Identify which cell holds the provided text, then report its (x, y) central coordinate. 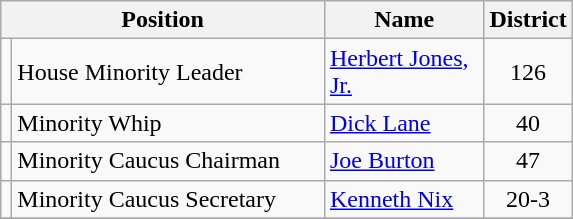
Minority Caucus Secretary (168, 199)
Dick Lane (404, 123)
Minority Caucus Chairman (168, 161)
House Minority Leader (168, 72)
Herbert Jones, Jr. (404, 72)
47 (528, 161)
Minority Whip (168, 123)
40 (528, 123)
20-3 (528, 199)
Joe Burton (404, 161)
Kenneth Nix (404, 199)
District (528, 20)
126 (528, 72)
Name (404, 20)
Position (163, 20)
